Determine the (x, y) coordinate at the center of the cell enclosing the given text.  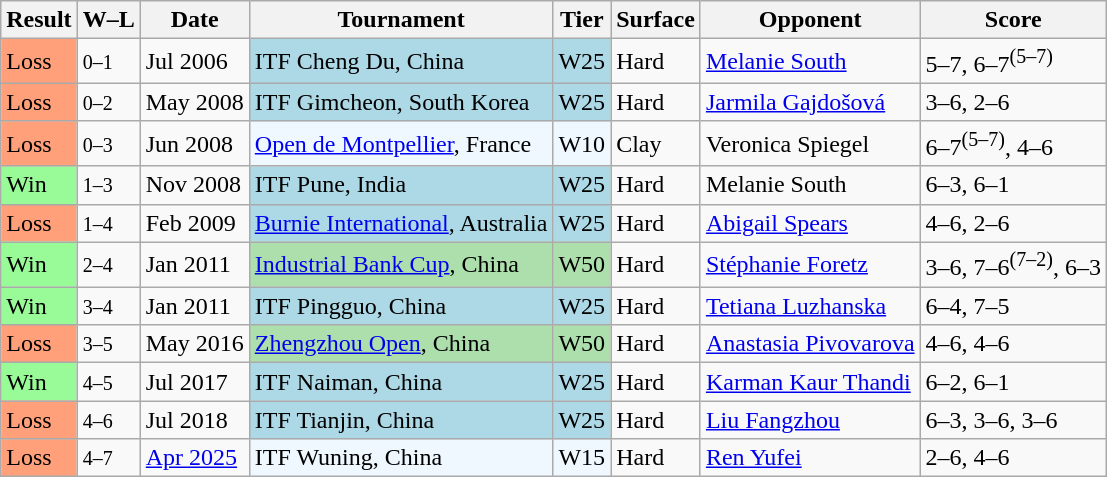
Open de Montpellier, France (401, 144)
Tetiana Luzhanska (810, 306)
Anastasia Pivovarova (810, 344)
Result (39, 20)
3–5 (108, 344)
0–2 (108, 102)
Jul 2017 (194, 382)
ITF Pingguo, China (401, 306)
May 2008 (194, 102)
4–6, 4–6 (1013, 344)
Feb 2009 (194, 223)
1–4 (108, 223)
Veronica Spiegel (810, 144)
Nov 2008 (194, 185)
6–2, 6–1 (1013, 382)
Tournament (401, 20)
ITF Pune, India (401, 185)
Zhengzhou Open, China (401, 344)
Industrial Bank Cup, China (401, 264)
1–3 (108, 185)
ITF Cheng Du, China (401, 62)
Tier (582, 20)
2–6, 4–6 (1013, 458)
Liu Fangzhou (810, 420)
Apr 2025 (194, 458)
Date (194, 20)
Ren Yufei (810, 458)
4–6, 2–6 (1013, 223)
W10 (582, 144)
Burnie International, Australia (401, 223)
Clay (656, 144)
0–1 (108, 62)
Jul 2006 (194, 62)
ITF Gimcheon, South Korea (401, 102)
Stéphanie Foretz (810, 264)
6–3, 6–1 (1013, 185)
W–L (108, 20)
Karman Kaur Thandi (810, 382)
Score (1013, 20)
Opponent (810, 20)
2–4 (108, 264)
May 2016 (194, 344)
6–3, 3–6, 3–6 (1013, 420)
Surface (656, 20)
Jul 2018 (194, 420)
3–6, 2–6 (1013, 102)
4–7 (108, 458)
ITF Tianjin, China (401, 420)
ITF Naiman, China (401, 382)
5–7, 6–7(5–7) (1013, 62)
Jun 2008 (194, 144)
6–7(5–7), 4–6 (1013, 144)
4–6 (108, 420)
6–4, 7–5 (1013, 306)
0–3 (108, 144)
Abigail Spears (810, 223)
Jarmila Gajdošová (810, 102)
W15 (582, 458)
ITF Wuning, China (401, 458)
4–5 (108, 382)
3–4 (108, 306)
3–6, 7–6(7–2), 6–3 (1013, 264)
